Pinpoint the cell where the given text exists, returning its (x, y) midpoint coordinate. 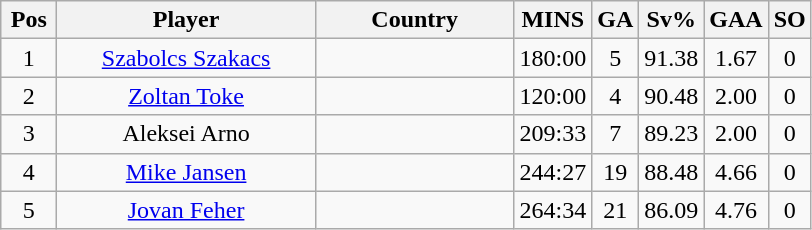
21 (616, 210)
Jovan Feher (186, 210)
MINS (553, 20)
Sv% (672, 20)
Country (414, 20)
3 (29, 134)
120:00 (553, 96)
244:27 (553, 172)
2 (29, 96)
1.67 (736, 58)
264:34 (553, 210)
GA (616, 20)
88.48 (672, 172)
90.48 (672, 96)
Pos (29, 20)
89.23 (672, 134)
Player (186, 20)
4.76 (736, 210)
Zoltan Toke (186, 96)
180:00 (553, 58)
19 (616, 172)
209:33 (553, 134)
Aleksei Arno (186, 134)
Mike Jansen (186, 172)
SO (790, 20)
1 (29, 58)
7 (616, 134)
Szabolcs Szakacs (186, 58)
GAA (736, 20)
4.66 (736, 172)
91.38 (672, 58)
86.09 (672, 210)
